Determine the (x, y) coordinate at the center of the cell enclosing the given text.  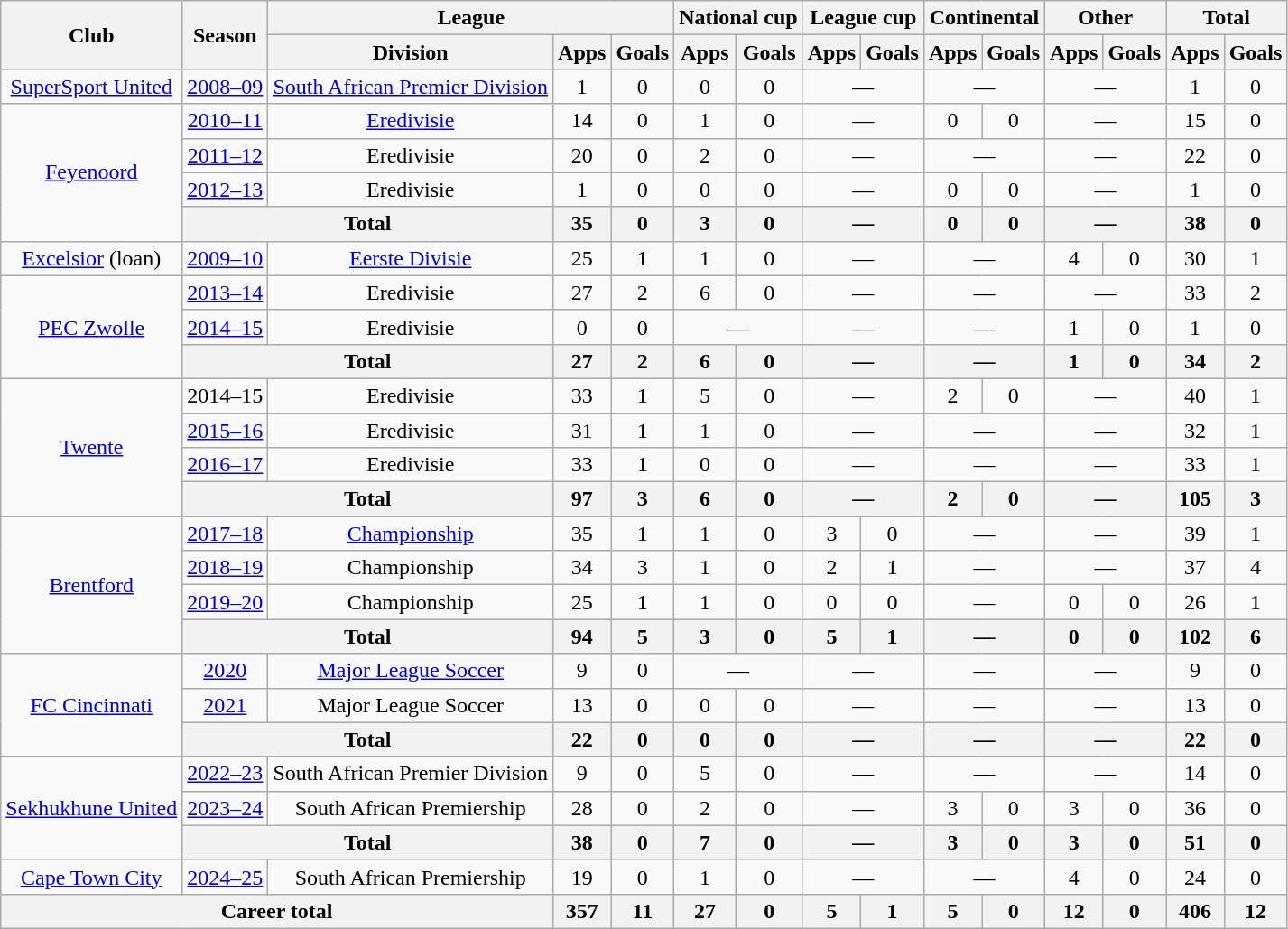
Division (411, 52)
Eerste Divisie (411, 258)
League cup (863, 18)
2015–16 (226, 431)
2008–09 (226, 87)
28 (582, 808)
7 (705, 842)
30 (1195, 258)
31 (582, 431)
National cup (738, 18)
League (471, 18)
19 (582, 877)
Excelsior (loan) (92, 258)
PEC Zwolle (92, 327)
SuperSport United (92, 87)
2010–11 (226, 121)
Feyenoord (92, 172)
Brentford (92, 585)
26 (1195, 602)
2013–14 (226, 293)
36 (1195, 808)
102 (1195, 636)
40 (1195, 395)
37 (1195, 568)
2021 (226, 705)
39 (1195, 534)
357 (582, 911)
11 (643, 911)
2009–10 (226, 258)
Club (92, 35)
Cape Town City (92, 877)
Continental (984, 18)
32 (1195, 431)
2018–19 (226, 568)
24 (1195, 877)
94 (582, 636)
406 (1195, 911)
Season (226, 35)
Twente (92, 447)
2019–20 (226, 602)
2012–13 (226, 190)
105 (1195, 499)
2020 (226, 671)
2016–17 (226, 465)
2024–25 (226, 877)
97 (582, 499)
2023–24 (226, 808)
Sekhukhune United (92, 808)
51 (1195, 842)
2011–12 (226, 155)
Other (1106, 18)
15 (1195, 121)
2022–23 (226, 774)
FC Cincinnati (92, 705)
Career total (277, 911)
20 (582, 155)
2017–18 (226, 534)
